Return [x, y] of the center of cell containing provided text 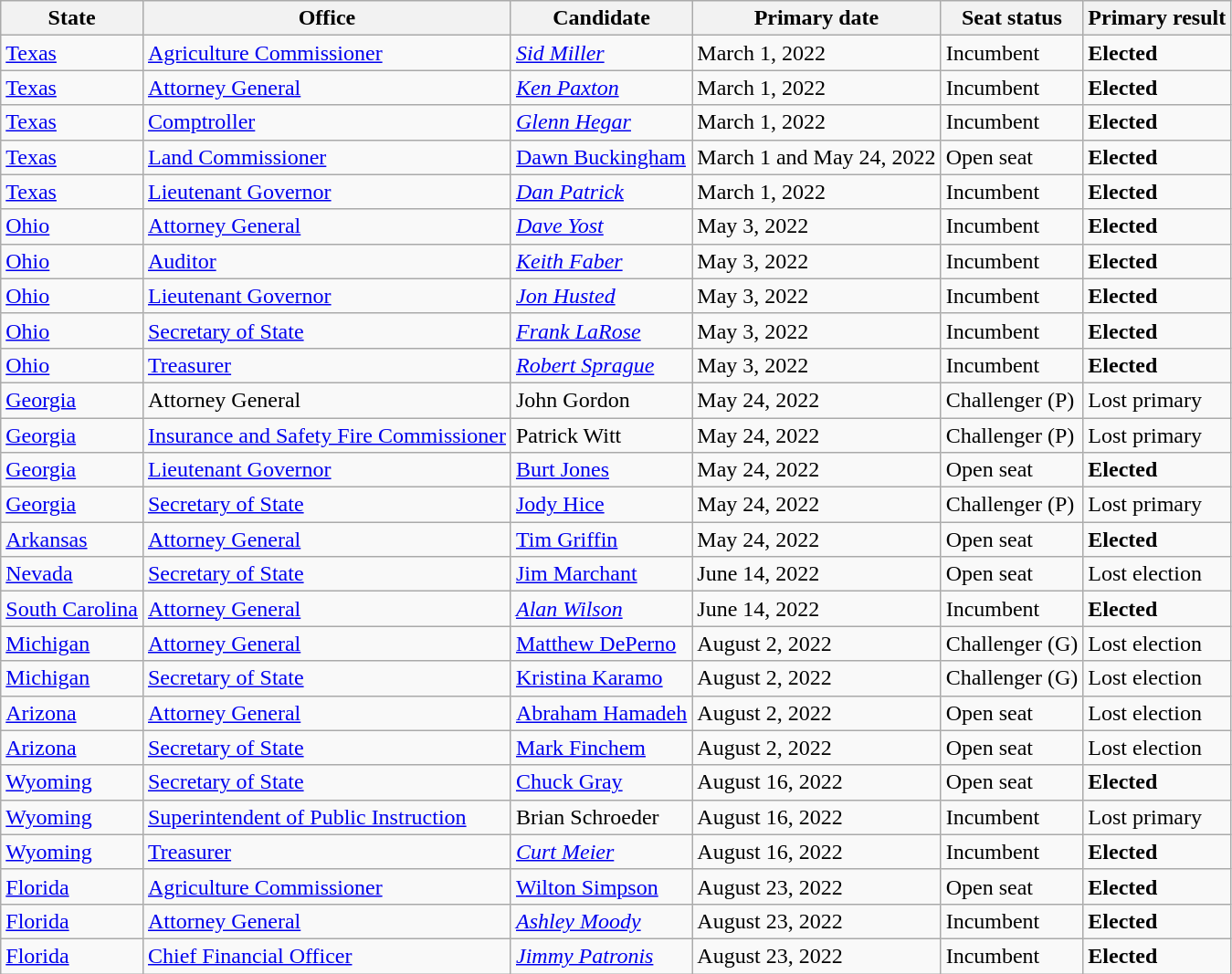
Mark Finchem [601, 748]
Keith Faber [601, 261]
Candidate [601, 18]
Jim Marchant [601, 574]
Abraham Hamadeh [601, 713]
Office [327, 18]
Nevada [72, 574]
Primary result [1157, 18]
Jon Husted [601, 296]
Matthew DePerno [601, 644]
Wilton Simpson [601, 886]
Dan Patrick [601, 192]
State [72, 18]
Seat status [1012, 18]
Patrick Witt [601, 435]
Chief Financial Officer [327, 956]
Superintendent of Public Instruction [327, 817]
Primary date [816, 18]
Ken Paxton [601, 88]
John Gordon [601, 400]
South Carolina [72, 609]
Alan Wilson [601, 609]
Insurance and Safety Fire Commissioner [327, 435]
March 1 and May 24, 2022 [816, 157]
Tim Griffin [601, 539]
Dave Yost [601, 226]
Glenn Hegar [601, 122]
Jimmy Patronis [601, 956]
Kristina Karamo [601, 678]
Sid Miller [601, 53]
Jody Hice [601, 505]
Ashley Moody [601, 921]
Curt Meier [601, 852]
Chuck Gray [601, 782]
Burt Jones [601, 470]
Dawn Buckingham [601, 157]
Frank LaRose [601, 330]
Robert Sprague [601, 365]
Land Commissioner [327, 157]
Comptroller [327, 122]
Arkansas [72, 539]
Auditor [327, 261]
Brian Schroeder [601, 817]
